Provide the (x, y) coordinate of the cell's center where the given text is located.  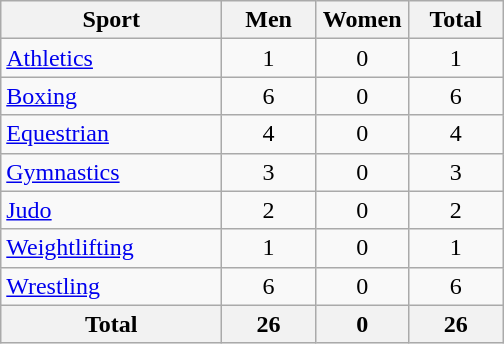
Men (269, 20)
Equestrian (112, 134)
Gymnastics (112, 172)
Wrestling (112, 286)
Women (362, 20)
Boxing (112, 96)
Sport (112, 20)
Athletics (112, 58)
Weightlifting (112, 248)
Judo (112, 210)
